Capture the cell that displays the provided text and extract its (x, y) central coordinate. 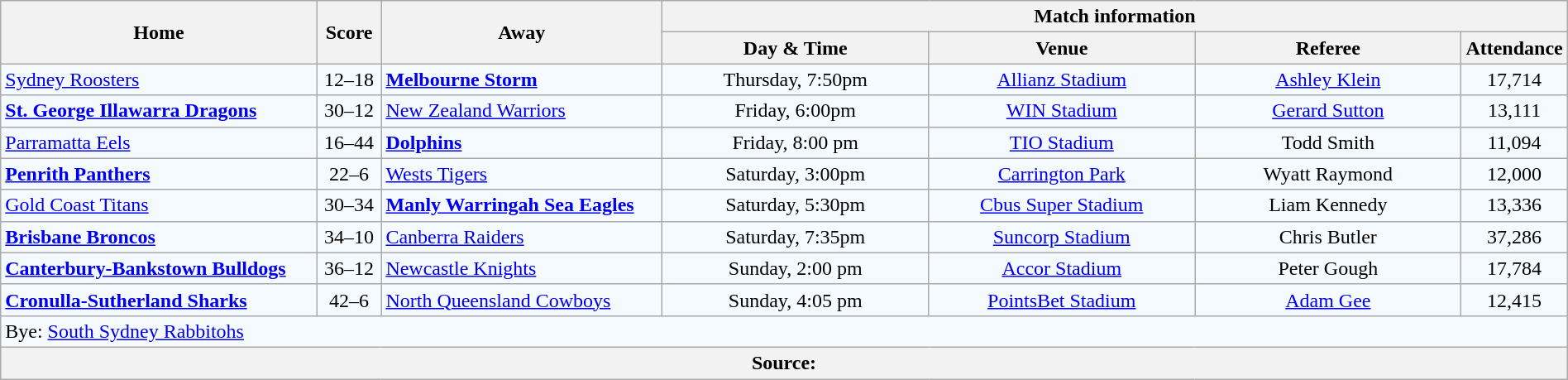
Brisbane Broncos (159, 237)
WIN Stadium (1062, 111)
Peter Gough (1328, 268)
13,336 (1514, 205)
34–10 (349, 237)
Adam Gee (1328, 300)
Gold Coast Titans (159, 205)
Friday, 8:00 pm (796, 142)
Carrington Park (1062, 174)
Chris Butler (1328, 237)
Score (349, 32)
Dolphins (522, 142)
Parramatta Eels (159, 142)
13,111 (1514, 111)
Manly Warringah Sea Eagles (522, 205)
30–12 (349, 111)
Melbourne Storm (522, 79)
Cbus Super Stadium (1062, 205)
Canberra Raiders (522, 237)
Thursday, 7:50pm (796, 79)
Gerard Sutton (1328, 111)
Todd Smith (1328, 142)
Liam Kennedy (1328, 205)
Attendance (1514, 48)
Allianz Stadium (1062, 79)
Sunday, 4:05 pm (796, 300)
17,784 (1514, 268)
Match information (1115, 17)
New Zealand Warriors (522, 111)
Saturday, 5:30pm (796, 205)
12–18 (349, 79)
Day & Time (796, 48)
Home (159, 32)
PointsBet Stadium (1062, 300)
Suncorp Stadium (1062, 237)
Canterbury-Bankstown Bulldogs (159, 268)
36–12 (349, 268)
St. George Illawarra Dragons (159, 111)
Wyatt Raymond (1328, 174)
Bye: South Sydney Rabbitohs (784, 331)
Saturday, 7:35pm (796, 237)
Ashley Klein (1328, 79)
Penrith Panthers (159, 174)
37,286 (1514, 237)
Venue (1062, 48)
TIO Stadium (1062, 142)
17,714 (1514, 79)
22–6 (349, 174)
Accor Stadium (1062, 268)
Newcastle Knights (522, 268)
12,415 (1514, 300)
Referee (1328, 48)
Cronulla-Sutherland Sharks (159, 300)
11,094 (1514, 142)
Away (522, 32)
12,000 (1514, 174)
42–6 (349, 300)
16–44 (349, 142)
North Queensland Cowboys (522, 300)
Friday, 6:00pm (796, 111)
Saturday, 3:00pm (796, 174)
Sydney Roosters (159, 79)
Sunday, 2:00 pm (796, 268)
30–34 (349, 205)
Source: (784, 363)
Wests Tigers (522, 174)
